Provide the (x, y) coordinate of the cell's center where the given text is located.  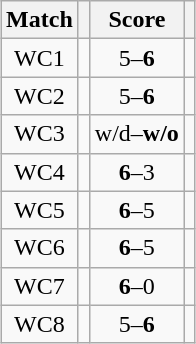
WC2 (40, 96)
WC1 (40, 58)
WC4 (40, 172)
WC6 (40, 248)
WC7 (40, 286)
Score (136, 20)
w/d–w/o (136, 134)
WC3 (40, 134)
WC8 (40, 324)
6–0 (136, 286)
Match (40, 20)
6–3 (136, 172)
WC5 (40, 210)
